For the text-containing cell, return its midpoint in [X, Y] coordinate format. 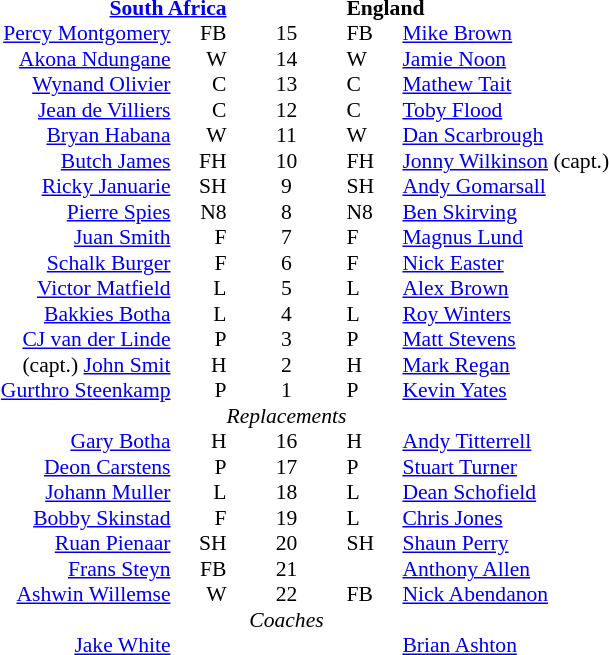
Replacements [287, 416]
19 [287, 518]
9 [287, 187]
2 [287, 365]
13 [287, 85]
11 [287, 135]
21 [287, 569]
7 [287, 237]
3 [287, 339]
4 [287, 314]
17 [287, 467]
20 [287, 543]
10 [287, 161]
22 [287, 595]
1 [287, 391]
16 [287, 441]
18 [287, 493]
12 [287, 110]
5 [287, 289]
8 [287, 212]
Coaches [287, 620]
15 [287, 33]
6 [287, 263]
14 [287, 59]
